Identify which cell holds the provided text, then report its (X, Y) central coordinate. 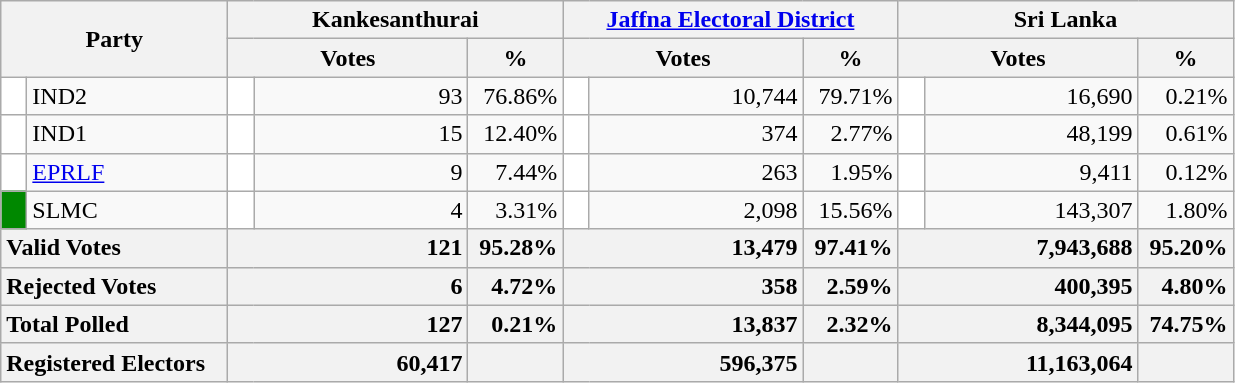
4 (361, 210)
1.80% (1186, 210)
Valid Votes (114, 248)
15.56% (850, 210)
SLMC (128, 210)
48,199 (1031, 134)
400,395 (1018, 286)
13,479 (683, 248)
263 (696, 172)
60,417 (348, 362)
9,411 (1031, 172)
76.86% (516, 96)
596,375 (683, 362)
374 (696, 134)
2,098 (696, 210)
16,690 (1031, 96)
9 (361, 172)
358 (683, 286)
15 (361, 134)
7.44% (516, 172)
2.32% (850, 324)
Sri Lanka (1066, 20)
11,163,064 (1018, 362)
6 (348, 286)
127 (348, 324)
EPRLF (128, 172)
1.95% (850, 172)
Rejected Votes (114, 286)
13,837 (683, 324)
4.80% (1186, 286)
10,744 (696, 96)
2.59% (850, 286)
4.72% (516, 286)
Registered Electors (114, 362)
79.71% (850, 96)
Jaffna Electoral District (730, 20)
Kankesanthurai (396, 20)
IND2 (128, 96)
93 (361, 96)
97.41% (850, 248)
74.75% (1186, 324)
3.31% (516, 210)
95.28% (516, 248)
121 (348, 248)
IND1 (128, 134)
Total Polled (114, 324)
Party (114, 39)
0.12% (1186, 172)
0.61% (1186, 134)
12.40% (516, 134)
7,943,688 (1018, 248)
8,344,095 (1018, 324)
143,307 (1031, 210)
95.20% (1186, 248)
2.77% (850, 134)
